From the cell containing the given text, extract its center point as (X, Y) coordinate. 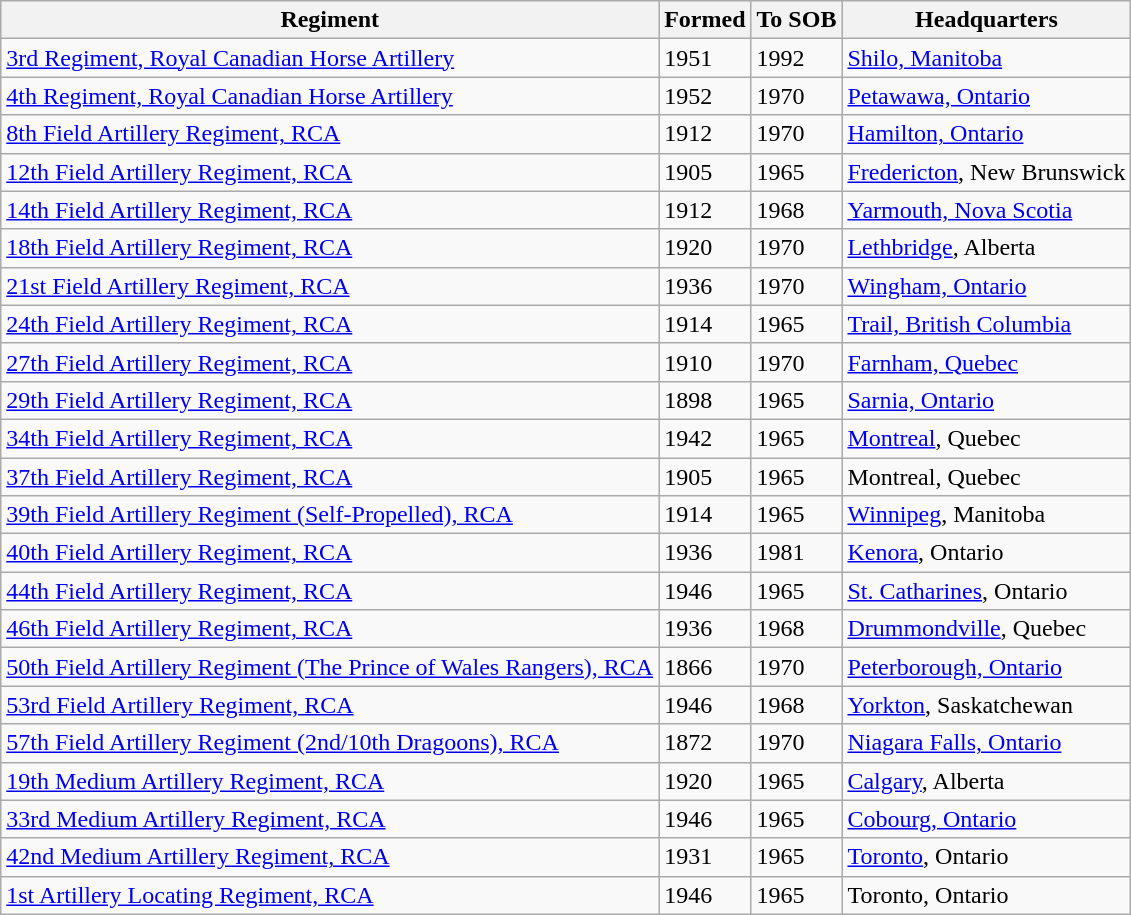
57th Field Artillery Regiment (2nd/10th Dragoons), RCA (330, 743)
Regiment (330, 20)
1898 (705, 400)
1942 (705, 438)
1910 (705, 362)
1872 (705, 743)
42nd Medium Artillery Regiment, RCA (330, 857)
46th Field Artillery Regiment, RCA (330, 629)
1952 (705, 96)
Shilo, Manitoba (986, 58)
To SOB (796, 20)
Yarmouth, Nova Scotia (986, 210)
53rd Field Artillery Regiment, RCA (330, 705)
18th Field Artillery Regiment, RCA (330, 248)
1951 (705, 58)
Trail, British Columbia (986, 324)
Peterborough, Ontario (986, 667)
1981 (796, 553)
29th Field Artillery Regiment, RCA (330, 400)
Lethbridge, Alberta (986, 248)
Farnham, Quebec (986, 362)
Yorkton, Saskatchewan (986, 705)
21st Field Artillery Regiment, RCA (330, 286)
1866 (705, 667)
Wingham, Ontario (986, 286)
Cobourg, Ontario (986, 819)
3rd Regiment, Royal Canadian Horse Artillery (330, 58)
19th Medium Artillery Regiment, RCA (330, 781)
37th Field Artillery Regiment, RCA (330, 477)
1st Artillery Locating Regiment, RCA (330, 895)
Winnipeg, Manitoba (986, 515)
8th Field Artillery Regiment, RCA (330, 134)
1931 (705, 857)
4th Regiment, Royal Canadian Horse Artillery (330, 96)
44th Field Artillery Regiment, RCA (330, 591)
Headquarters (986, 20)
33rd Medium Artillery Regiment, RCA (330, 819)
12th Field Artillery Regiment, RCA (330, 172)
24th Field Artillery Regiment, RCA (330, 324)
1992 (796, 58)
27th Field Artillery Regiment, RCA (330, 362)
Formed (705, 20)
Fredericton, New Brunswick (986, 172)
39th Field Artillery Regiment (Self-Propelled), RCA (330, 515)
Kenora, Ontario (986, 553)
40th Field Artillery Regiment, RCA (330, 553)
St. Catharines, Ontario (986, 591)
Hamilton, Ontario (986, 134)
Niagara Falls, Ontario (986, 743)
Calgary, Alberta (986, 781)
34th Field Artillery Regiment, RCA (330, 438)
50th Field Artillery Regiment (The Prince of Wales Rangers), RCA (330, 667)
Sarnia, Ontario (986, 400)
Drummondville, Quebec (986, 629)
Petawawa, Ontario (986, 96)
14th Field Artillery Regiment, RCA (330, 210)
